Extract the [X, Y] coordinate from the center of the cell holding the provided text.  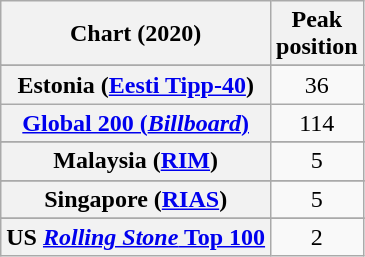
Malaysia (RIM) [136, 161]
Estonia (Eesti Tipp-40) [136, 85]
114 [317, 123]
Peakposition [317, 34]
US Rolling Stone Top 100 [136, 237]
Chart (2020) [136, 34]
36 [317, 85]
2 [317, 237]
Global 200 (Billboard) [136, 123]
Singapore (RIAS) [136, 199]
